Search for the cell housing the specified text and yield its (X, Y) center coordinate. 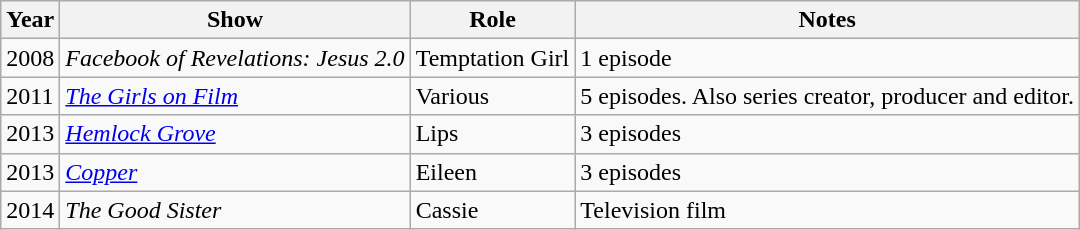
1 episode (828, 58)
Hemlock Grove (235, 134)
Facebook of Revelations: Jesus 2.0 (235, 58)
Role (492, 20)
Notes (828, 20)
Cassie (492, 210)
Eileen (492, 172)
Various (492, 96)
Show (235, 20)
Lips (492, 134)
The Girls on Film (235, 96)
Year (30, 20)
Temptation Girl (492, 58)
2014 (30, 210)
5 episodes. Also series creator, producer and editor. (828, 96)
2008 (30, 58)
Television film (828, 210)
Copper (235, 172)
The Good Sister (235, 210)
2011 (30, 96)
